Find where the given text appears and provide that cell's center as (X, Y) coordinate. 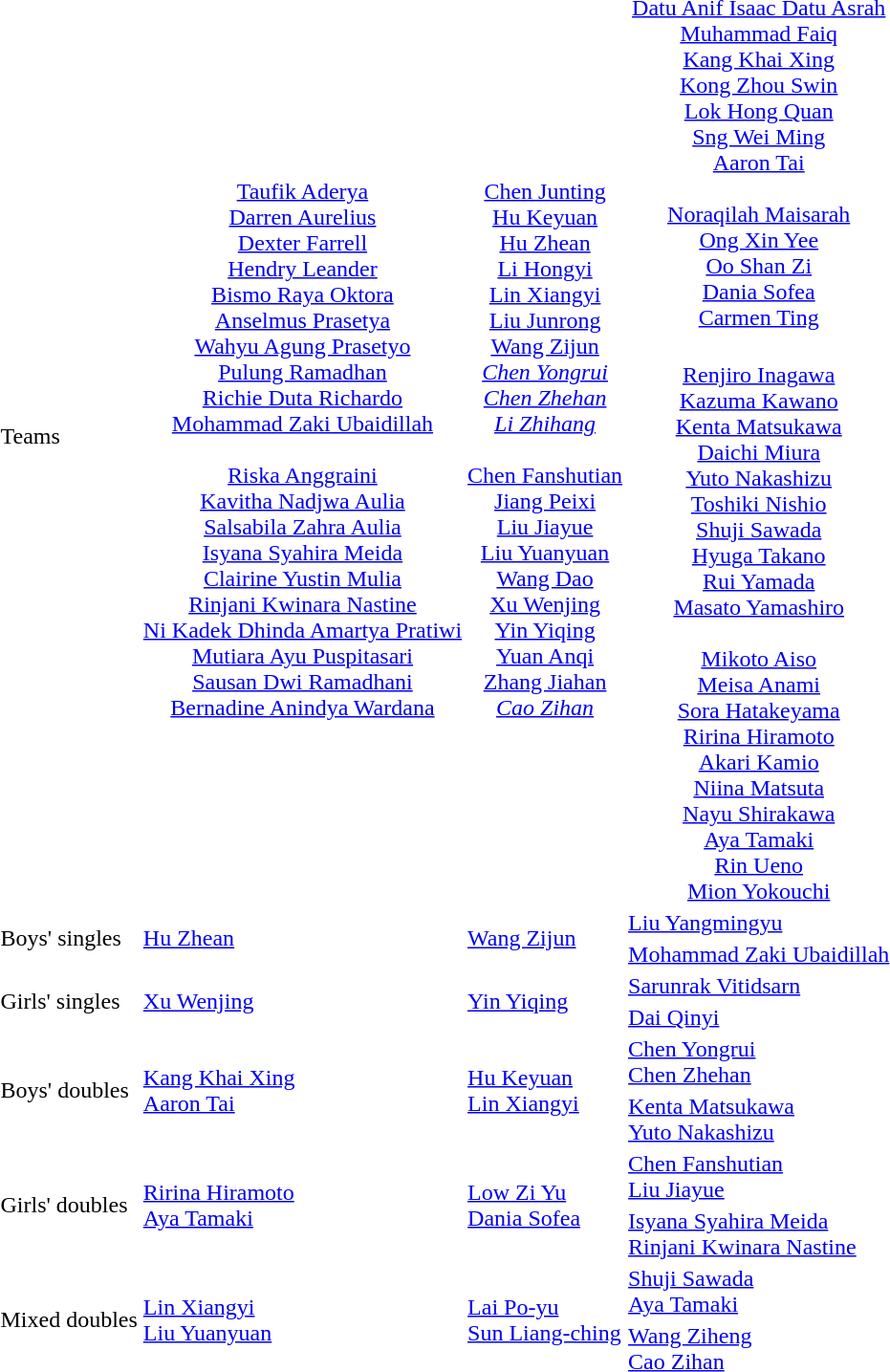
Kang Khai Xing Aaron Tai (302, 1090)
Ririna Hiramoto Aya Tamaki (302, 1205)
Hu Zhean (302, 939)
Yin Yiqing (545, 1002)
Hu Keyuan Lin Xiangyi (545, 1090)
Low Zi Yu Dania Sofea (545, 1205)
Wang Zijun (545, 939)
Xu Wenjing (302, 1002)
